Determine the [X, Y] coordinate at the center of the cell enclosing the given text.  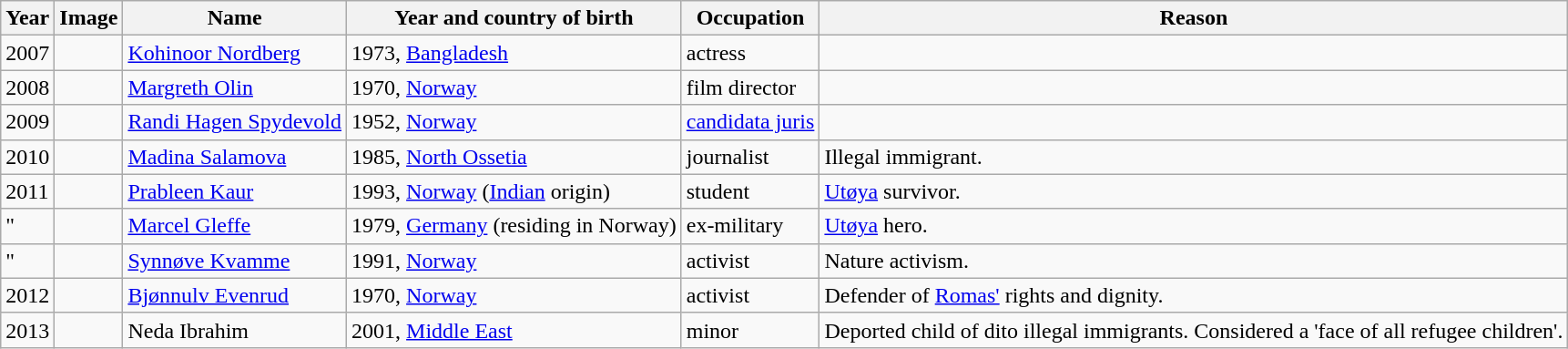
journalist [750, 157]
2009 [27, 122]
Kohinoor Nordberg [235, 53]
2010 [27, 157]
1973, Bangladesh [514, 53]
1979, Germany (residing in Norway) [514, 226]
Randi Hagen Spydevold [235, 122]
2013 [27, 330]
1991, Norway [514, 261]
Bjønnulv Evenrud [235, 295]
Year [27, 18]
Illegal immigrant. [1194, 157]
2007 [27, 53]
2008 [27, 87]
candidata juris [750, 122]
Year and country of birth [514, 18]
Madina Salamova [235, 157]
student [750, 191]
Margreth Olin [235, 87]
minor [750, 330]
Neda Ibrahim [235, 330]
Deported child of dito illegal immigrants. Considered a 'face of all refugee children'. [1194, 330]
actress [750, 53]
Utøya survivor. [1194, 191]
Marcel Gleffe [235, 226]
film director [750, 87]
1993, Norway (Indian origin) [514, 191]
Image [89, 18]
Prableen Kaur [235, 191]
2012 [27, 295]
Synnøve Kvamme [235, 261]
1985, North Ossetia [514, 157]
Occupation [750, 18]
2001, Middle East [514, 330]
2011 [27, 191]
Defender of Romas' rights and dignity. [1194, 295]
Name [235, 18]
Nature activism. [1194, 261]
ex-military [750, 226]
Utøya hero. [1194, 226]
1952, Norway [514, 122]
Reason [1194, 18]
